Return (x, y) of the center of cell containing provided text 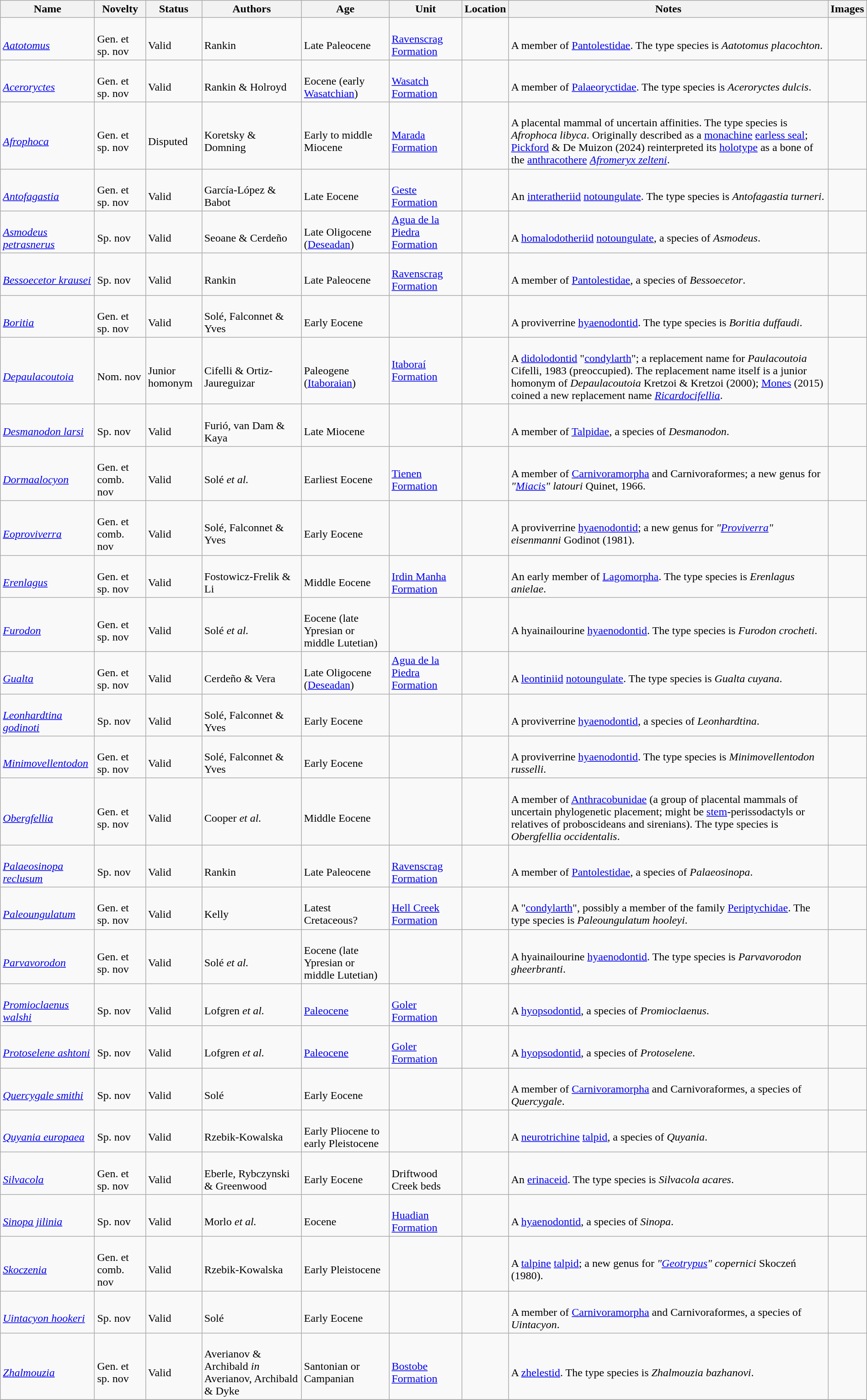
Location (485, 9)
Status (174, 9)
A talpine talpid; a new genus for "Geotrypus" copernici Skoczeń (1980). (669, 1264)
Gualta (48, 673)
Zhalmouzia (48, 1367)
Geste Formation (425, 190)
Kelly (252, 908)
Quyania europaea (48, 1131)
Fostowicz-Frelik & Li (252, 576)
Depaulacoutoia (48, 371)
Eocene (345, 1215)
Parvavorodon (48, 956)
Junior homonym (174, 371)
A proviverrine hyaenodontid. The type species is Boritia duffaudi. (669, 316)
A member of Pantolestidae. The type species is Aatotomus placochton. (669, 39)
Promioclaenus walshi (48, 1005)
Irdin Manha Formation (425, 576)
A leontiniid notoungulate. The type species is Gualta cuyana. (669, 673)
Novelty (120, 9)
Silvacola (48, 1173)
Desmanodon larsi (48, 425)
A member of Talpidae, a species of Desmanodon. (669, 425)
Eberle, Rybczynski & Greenwood (252, 1173)
Unit (425, 9)
Early Pleistocene (345, 1264)
Paleogene (Itaboraian) (345, 371)
Driftwood Creek beds (425, 1173)
Cerdeño & Vera (252, 673)
Images (847, 9)
Erenlagus (48, 576)
Paleoungulatum (48, 908)
A hyainailourine hyaenodontid. The type species is Furodon crocheti. (669, 625)
Furodon (48, 625)
Hell Creek Formation (425, 908)
Wasatch Formation (425, 81)
Antofagastia (48, 190)
A homalodotheriid notoungulate, a species of Asmodeus. (669, 232)
Palaeosinopa reclusum (48, 866)
Eocene (early Wasatchian) (345, 81)
A member of Palaeoryctidae. The type species is Aceroryctes dulcis. (669, 81)
Notes (669, 9)
A "condylarth", possibly a member of the family Periptychidae. The type species is Paleoungulatum hooleyi. (669, 908)
Eoproviverra (48, 528)
Minimovellentodon (48, 757)
An erinaceid. The type species is Silvacola acares. (669, 1173)
Furió, van Dam & Kaya (252, 425)
Boritia (48, 316)
Leonhardtina godinoti (48, 715)
A zhelestid. The type species is Zhalmouzia bazhanovi. (669, 1367)
Seoane & Cerdeño (252, 232)
A member of Pantolestidae, a species of Bessoecetor. (669, 274)
A proviverrine hyaenodontid, a species of Leonhardtina. (669, 715)
Latest Cretaceous? (345, 908)
A member of Carnivoramorpha and Carnivoraformes; a new genus for "Miacis" latouri Quinet, 1966. (669, 473)
A hyopsodontid, a species of Promioclaenus. (669, 1005)
Dormaalocyon (48, 473)
Bostobe Formation (425, 1367)
Late Eocene (345, 190)
A member of Pantolestidae, a species of Palaeosinopa. (669, 866)
Sinopa jilinia (48, 1215)
A hyainailourine hyaenodontid. The type species is Parvavorodon gheerbranti. (669, 956)
A hyaenodontid, a species of Sinopa. (669, 1215)
Marada Formation (425, 135)
Rankin & Holroyd (252, 81)
Uintacyon hookeri (48, 1312)
Asmodeus petrasnerus (48, 232)
Early to middle Miocene (345, 135)
Earliest Eocene (345, 473)
Skoczenia (48, 1264)
Afrophoca (48, 135)
García-López & Babot (252, 190)
A hyopsodontid, a species of Protoselene. (669, 1047)
Authors (252, 9)
Protoselene ashtoni (48, 1047)
Itaboraí Formation (425, 371)
Aatotomus (48, 39)
Santonian or Campanian (345, 1367)
Late Miocene (345, 425)
A neurotrichine talpid, a species of Quyania. (669, 1131)
Cooper et al. (252, 812)
A proviverrine hyaenodontid. The type species is Minimovellentodon russelli. (669, 757)
A member of Carnivoramorpha and Carnivoraformes, a species of Quercygale. (669, 1089)
Aceroryctes (48, 81)
Morlo et al. (252, 1215)
Disputed (174, 135)
Cifelli & Ortiz-Jaureguizar (252, 371)
A member of Carnivoramorpha and Carnivoraformes, a species of Uintacyon. (669, 1312)
Averianov & Archibald in Averianov, Archibald & Dyke (252, 1367)
An interatheriid notoungulate. The type species is Antofagastia turneri. (669, 190)
Early Pliocene to early Pleistocene (345, 1131)
Age (345, 9)
Bessoecetor krausei (48, 274)
Tienen Formation (425, 473)
Obergfellia (48, 812)
An early member of Lagomorpha. The type species is Erenlagus anielae. (669, 576)
Koretsky & Domning (252, 135)
Nom. nov (120, 371)
Huadian Formation (425, 1215)
A proviverrine hyaenodontid; a new genus for "Proviverra" eisenmanni Godinot (1981). (669, 528)
Name (48, 9)
Quercygale smithi (48, 1089)
